Extract the (X, Y) coordinate from the center of the cell holding the provided text.  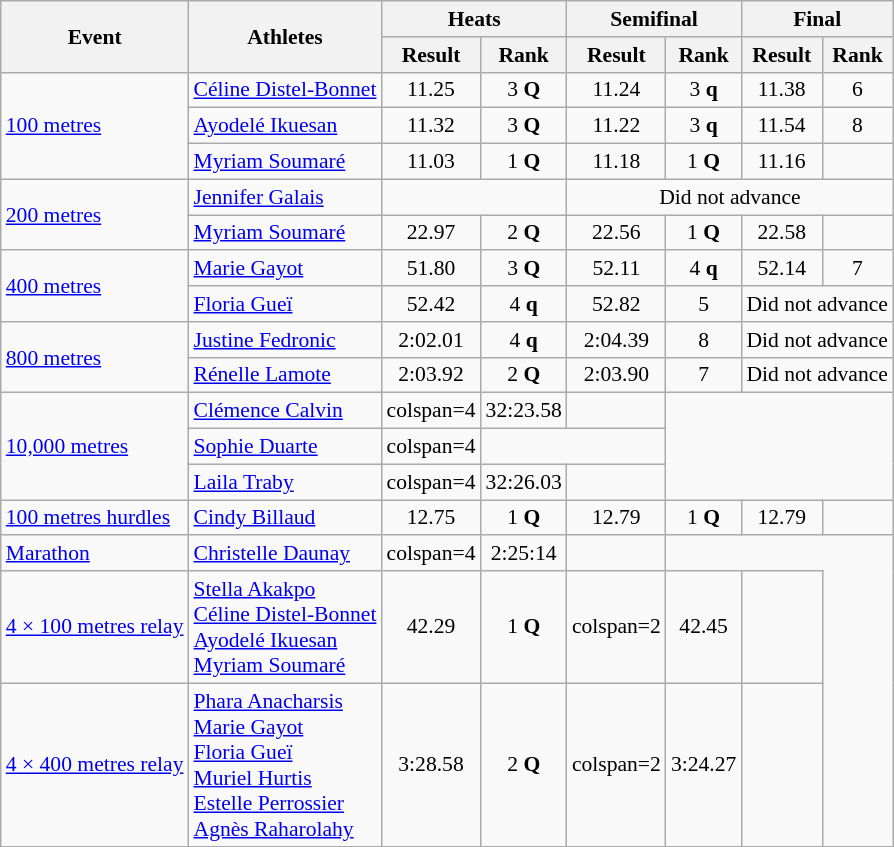
12.75 (430, 518)
2:04.39 (616, 340)
200 metres (95, 214)
51.80 (430, 269)
11.22 (616, 126)
Phara AnacharsisMarie GayotFloria GueïMuriel HurtisEstelle PerrossierAgnès Raharolahy (286, 764)
32:23.58 (524, 411)
11.18 (616, 162)
22.97 (430, 233)
Ayodelé Ikuesan (286, 126)
Marathon (95, 554)
4 × 100 metres relay (95, 627)
52.82 (616, 304)
11.54 (782, 126)
800 metres (95, 358)
22.58 (782, 233)
2:03.90 (616, 375)
100 metres (95, 126)
42.29 (430, 627)
22.56 (616, 233)
Athletes (286, 36)
Justine Fedronic (286, 340)
Jennifer Galais (286, 197)
11.38 (782, 90)
Clémence Calvin (286, 411)
Stella AkakpoCéline Distel-BonnetAyodelé IkuesanMyriam Soumaré (286, 627)
2:03.92 (430, 375)
Floria Gueï (286, 304)
6 (858, 90)
42.45 (704, 627)
Semifinal (654, 19)
2:25:14 (524, 554)
11.03 (430, 162)
Rénelle Lamote (286, 375)
11.16 (782, 162)
3:28.58 (430, 764)
11.32 (430, 126)
Marie Gayot (286, 269)
Céline Distel-Bonnet (286, 90)
100 metres hurdles (95, 518)
10,000 metres (95, 446)
Sophie Duarte (286, 447)
52.11 (616, 269)
Cindy Billaud (286, 518)
Christelle Daunay (286, 554)
2:02.01 (430, 340)
4 × 400 metres relay (95, 764)
Event (95, 36)
52.42 (430, 304)
Heats (474, 19)
32:26.03 (524, 482)
52.14 (782, 269)
3:24.27 (704, 764)
400 metres (95, 286)
5 (704, 304)
11.24 (616, 90)
11.25 (430, 90)
Laila Traby (286, 482)
Final (817, 19)
